From the cell containing the given text, extract its center point as (x, y) coordinate. 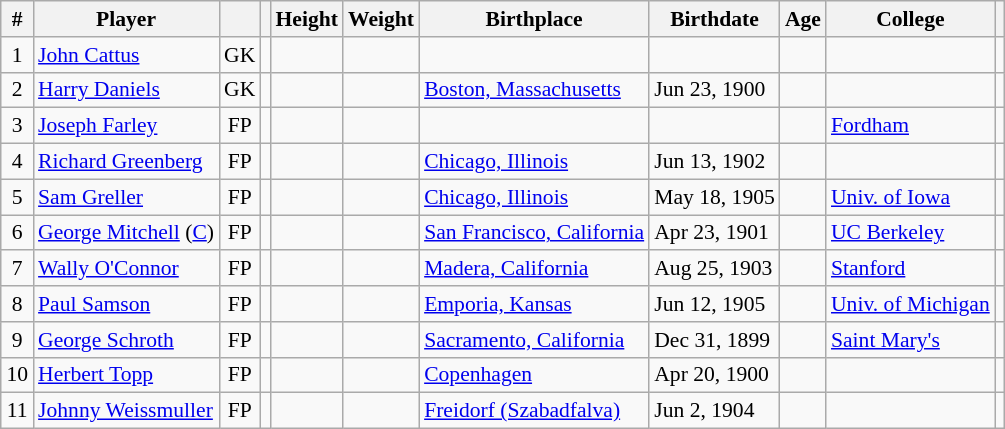
8 (17, 304)
Height (306, 19)
Wally O'Connor (126, 269)
Jun 12, 1905 (714, 304)
Copenhagen (534, 375)
Harry Daniels (126, 90)
College (910, 19)
4 (17, 162)
May 18, 1905 (714, 197)
Birthdate (714, 19)
Fordham (910, 126)
# (17, 19)
Jun 2, 1904 (714, 411)
Boston, Massachusetts (534, 90)
George Schroth (126, 340)
Birthplace (534, 19)
Saint Mary's (910, 340)
Madera, California (534, 269)
Apr 23, 1901 (714, 233)
9 (17, 340)
7 (17, 269)
Aug 25, 1903 (714, 269)
11 (17, 411)
George Mitchell (C) (126, 233)
Player (126, 19)
Weight (381, 19)
Paul Samson (126, 304)
10 (17, 375)
John Cattus (126, 55)
Stanford (910, 269)
Sam Greller (126, 197)
5 (17, 197)
Jun 23, 1900 (714, 90)
Herbert Topp (126, 375)
Univ. of Michigan (910, 304)
Age (803, 19)
Freidorf (Szabadfalva) (534, 411)
3 (17, 126)
UC Berkeley (910, 233)
2 (17, 90)
Jun 13, 1902 (714, 162)
Dec 31, 1899 (714, 340)
San Francisco, California (534, 233)
6 (17, 233)
Johnny Weissmuller (126, 411)
Apr 20, 1900 (714, 375)
Joseph Farley (126, 126)
Sacramento, California (534, 340)
Richard Greenberg (126, 162)
Emporia, Kansas (534, 304)
Univ. of Iowa (910, 197)
1 (17, 55)
